Return the [x, y] coordinate for the center point of the cell that contains the specified text.  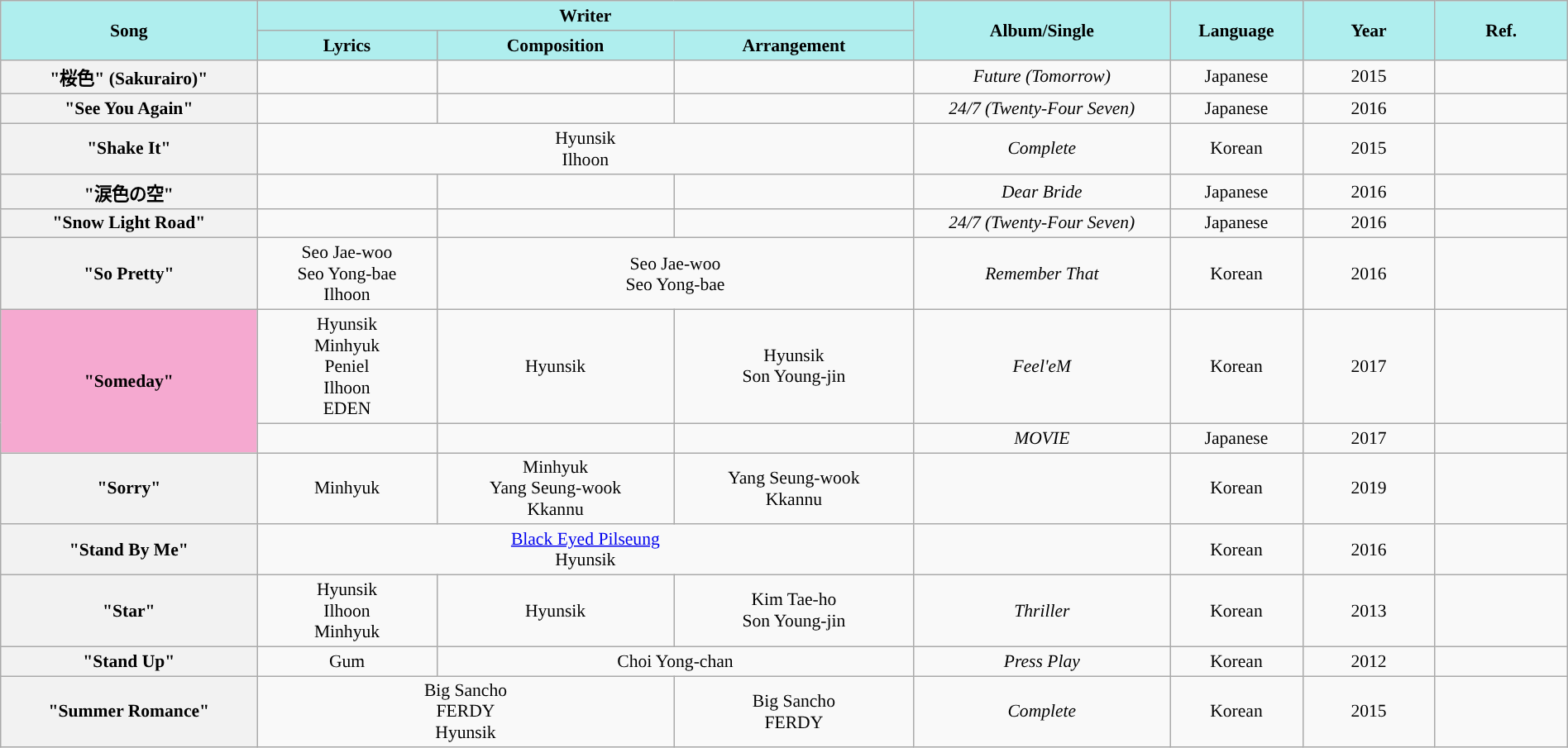
Future (Tomorrow) [1042, 77]
Big SanchoFERDYHyunsik [466, 712]
"Stand By Me" [129, 549]
MOVIE [1042, 438]
Choi Yong-chan [675, 661]
"Stand Up" [129, 661]
"Shake It" [129, 149]
HyunsikSon Young-jin [794, 366]
Remember That [1042, 274]
Composition [556, 45]
Year [1369, 30]
Writer [586, 16]
"So Pretty" [129, 274]
Language [1236, 30]
HyunsikMinhyukPenielIlhoonEDEN [347, 366]
Feel'eM [1042, 366]
Minhyuk [347, 489]
"Someday" [129, 380]
MinhyukYang Seung-wookKkannu [556, 489]
Dear Bride [1042, 191]
HyunsikIlhoon [586, 149]
Yang Seung-wookKkannu [794, 489]
Gum [347, 661]
Kim Tae-hoSon Young-jin [794, 610]
Seo Jae-wooSeo Yong-baeIlhoon [347, 274]
"Star" [129, 610]
"See You Again" [129, 109]
Song [129, 30]
Big SanchoFERDY [794, 712]
2019 [1369, 489]
Thriller [1042, 610]
"Summer Romance" [129, 712]
HyunsikIlhoonMinhyuk [347, 610]
Seo Jae-wooSeo Yong-bae [675, 274]
Album/Single [1042, 30]
"Sorry" [129, 489]
"Snow Light Road" [129, 223]
2012 [1369, 661]
Arrangement [794, 45]
Black Eyed PilseungHyunsik [586, 549]
"桜色" (Sakurairo)" [129, 77]
Press Play [1042, 661]
2013 [1369, 610]
Ref. [1501, 30]
Lyrics [347, 45]
"涙色の空" [129, 191]
